Detect which cell encompasses the target text, then output its [X, Y] center coordinate. 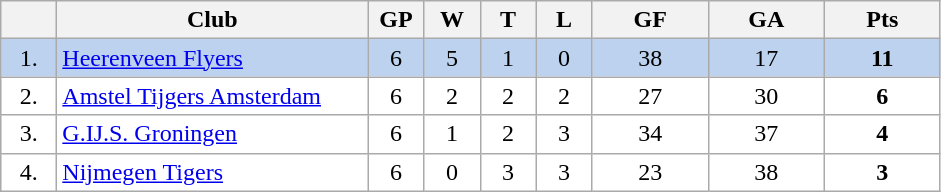
37 [766, 134]
23 [650, 172]
T [508, 20]
Pts [882, 20]
Amstel Tijgers Amsterdam [212, 96]
4. [29, 172]
GF [650, 20]
Heerenveen Flyers [212, 58]
Club [212, 20]
2. [29, 96]
L [564, 20]
3. [29, 134]
5 [452, 58]
GP [396, 20]
Nijmegen Tigers [212, 172]
17 [766, 58]
W [452, 20]
1. [29, 58]
GA [766, 20]
30 [766, 96]
4 [882, 134]
G.IJ.S. Groningen [212, 134]
11 [882, 58]
27 [650, 96]
34 [650, 134]
